Search for the cell housing the specified text and yield its [x, y] center coordinate. 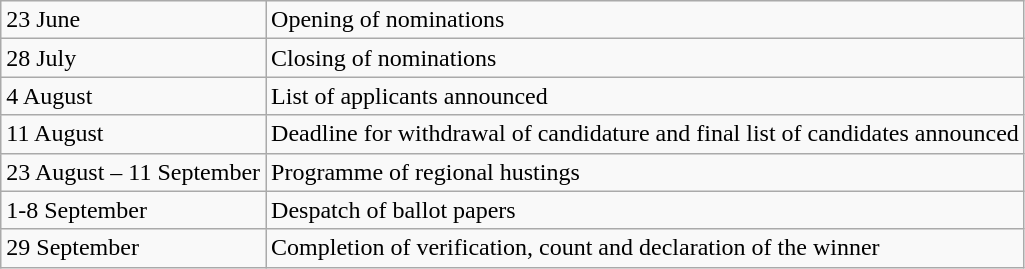
11 August [134, 134]
1-8 September [134, 210]
28 July [134, 58]
Opening of nominations [646, 20]
Closing of nominations [646, 58]
Despatch of ballot papers [646, 210]
Deadline for withdrawal of candidature and final list of candidates announced [646, 134]
Programme of regional hustings [646, 172]
Completion of verification, count and declaration of the winner [646, 248]
23 August – 11 September [134, 172]
23 June [134, 20]
29 September [134, 248]
List of applicants announced [646, 96]
4 August [134, 96]
